Extract the [X, Y] coordinate from the center of the cell holding the provided text.  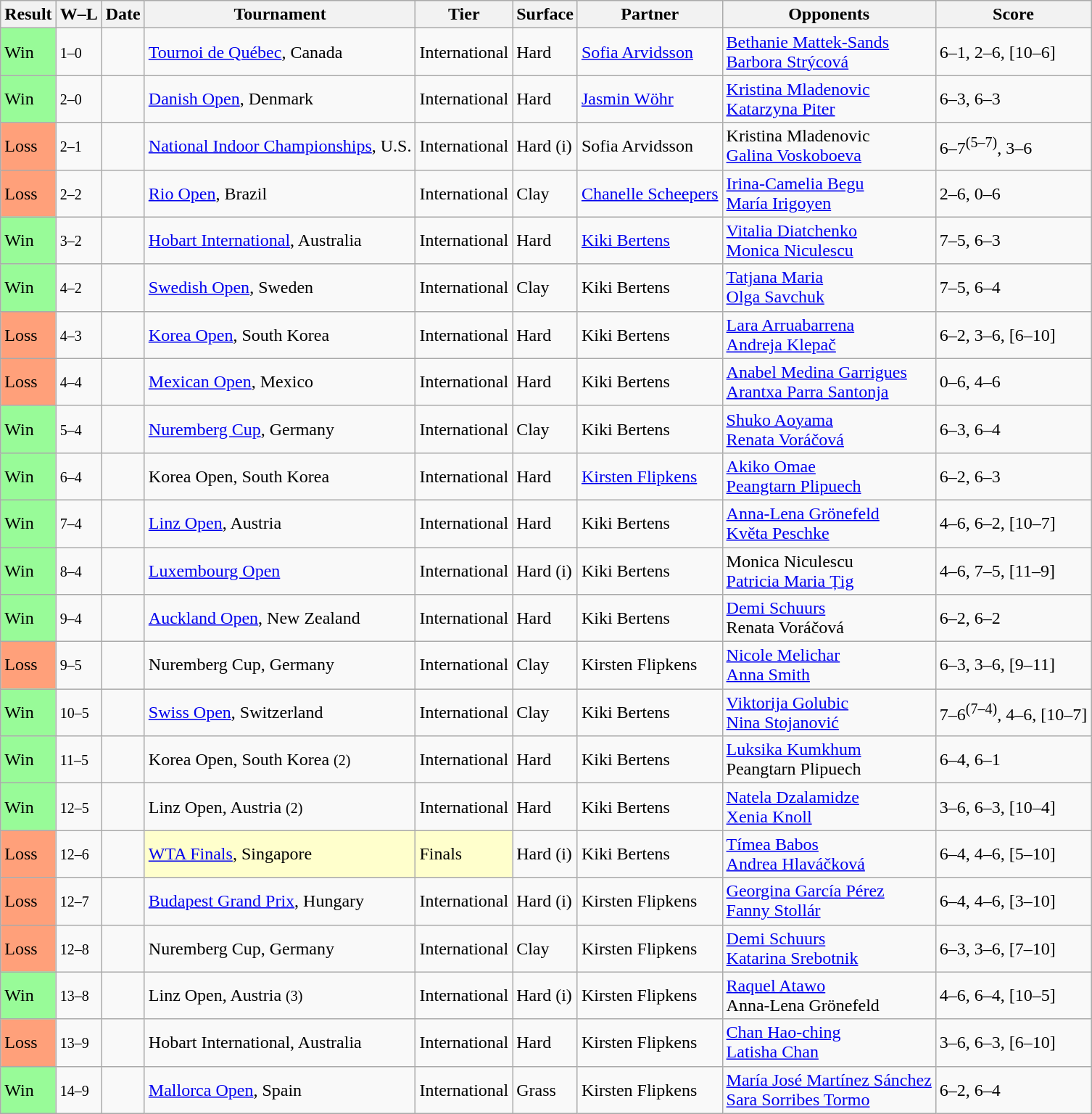
12–6 [78, 854]
3–2 [78, 241]
Luxembourg Open [280, 570]
6–3, 6–3 [1013, 99]
6–3, 3–6, [9–11] [1013, 666]
2–2 [78, 193]
Chan Hao-ching Latisha Chan [829, 1043]
Akiko Omae Peangtarn Plipuech [829, 476]
6–2, 3–6, [6–10] [1013, 335]
Date [123, 15]
Rio Open, Brazil [280, 193]
6–2, 6–3 [1013, 476]
Raquel Atawo Anna-Lena Grönefeld [829, 995]
12–5 [78, 806]
12–8 [78, 949]
Tournament [280, 15]
Danish Open, Denmark [280, 99]
13–9 [78, 1043]
6–4 [78, 476]
4–4 [78, 381]
Shuko Aoyama Renata Voráčová [829, 429]
Result [28, 15]
Finals [464, 854]
Demi Schuurs Renata Voráčová [829, 618]
2–1 [78, 147]
Tier [464, 15]
6–2, 6–2 [1013, 618]
Viktorija Golubic Nina Stojanović [829, 712]
Korea Open, South Korea (2) [280, 760]
Kristina Mladenovic Galina Voskoboeva [829, 147]
Partner [650, 15]
Swedish Open, Sweden [280, 287]
7–6(7–4), 4–6, [10–7] [1013, 712]
6–3, 6–4 [1013, 429]
Luksika Kumkhum Peangtarn Plipuech [829, 760]
Tatjana Maria Olga Savchuk [829, 287]
4–2 [78, 287]
6–7(5–7), 3–6 [1013, 147]
Grass [545, 1089]
Jasmin Wöhr [650, 99]
6–4, 4–6, [5–10] [1013, 854]
Anabel Medina Garrigues Arantxa Parra Santonja [829, 381]
Natela Dzalamidze Xenia Knoll [829, 806]
Swiss Open, Switzerland [280, 712]
Demi Schuurs Katarina Srebotnik [829, 949]
WTA Finals, Singapore [280, 854]
Chanelle Scheepers [650, 193]
Mallorca Open, Spain [280, 1089]
Score [1013, 15]
2–6, 0–6 [1013, 193]
Tímea Babos Andrea Hlaváčková [829, 854]
Vitalia Diatchenko Monica Niculescu [829, 241]
Tournoi de Québec, Canada [280, 52]
7–4 [78, 524]
María José Martínez Sánchez Sara Sorribes Tormo [829, 1089]
3–6, 6–3, [6–10] [1013, 1043]
Budapest Grand Prix, Hungary [280, 901]
8–4 [78, 570]
0–6, 4–6 [1013, 381]
10–5 [78, 712]
3–6, 6–3, [10–4] [1013, 806]
Linz Open, Austria (2) [280, 806]
W–L [78, 15]
6–4, 6–1 [1013, 760]
Mexican Open, Mexico [280, 381]
4–6, 7–5, [11–9] [1013, 570]
7–5, 6–3 [1013, 241]
7–5, 6–4 [1013, 287]
Georgina García Pérez Fanny Stollár [829, 901]
Lara Arruabarrena Andreja Klepač [829, 335]
Kristina Mladenovic Katarzyna Piter [829, 99]
4–6, 6–4, [10–5] [1013, 995]
Auckland Open, New Zealand [280, 618]
National Indoor Championships, U.S. [280, 147]
6–3, 3–6, [7–10] [1013, 949]
4–3 [78, 335]
Nicole Melichar Anna Smith [829, 666]
Monica Niculescu Patricia Maria Țig [829, 570]
6–2, 6–4 [1013, 1089]
Opponents [829, 15]
1–0 [78, 52]
9–4 [78, 618]
13–8 [78, 995]
12–7 [78, 901]
2–0 [78, 99]
Surface [545, 15]
Linz Open, Austria [280, 524]
Bethanie Mattek-Sands Barbora Strýcová [829, 52]
6–4, 4–6, [3–10] [1013, 901]
11–5 [78, 760]
4–6, 6–2, [10–7] [1013, 524]
14–9 [78, 1089]
Anna-Lena Grönefeld Květa Peschke [829, 524]
6–1, 2–6, [10–6] [1013, 52]
Linz Open, Austria (3) [280, 995]
9–5 [78, 666]
5–4 [78, 429]
Irina-Camelia Begu María Irigoyen [829, 193]
